Extract the (x, y) coordinate from the center of the cell holding the provided text.  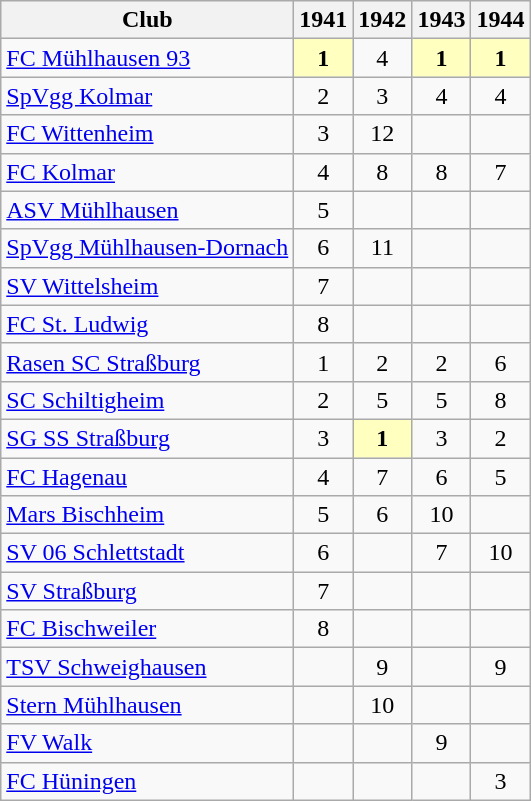
FC Kolmar (148, 172)
SC Schiltigheim (148, 400)
SpVgg Kolmar (148, 96)
1942 (382, 20)
11 (382, 248)
TSV Schweighausen (148, 667)
Rasen SC Straßburg (148, 362)
SpVgg Mühlhausen-Dornach (148, 248)
FV Walk (148, 743)
SV Wittelsheim (148, 286)
Mars Bischheim (148, 515)
Stern Mühlhausen (148, 705)
FC Bischweiler (148, 629)
SG SS Straßburg (148, 438)
Club (148, 20)
FC Hagenau (148, 477)
1944 (500, 20)
FC Hüningen (148, 781)
1943 (442, 20)
SV 06 Schlettstadt (148, 553)
ASV Mühlhausen (148, 210)
FC Wittenheim (148, 134)
1941 (324, 20)
12 (382, 134)
SV Straßburg (148, 591)
FC St. Ludwig (148, 324)
FC Mühlhausen 93 (148, 58)
